Capture the cell that displays the provided text and extract its [X, Y] central coordinate. 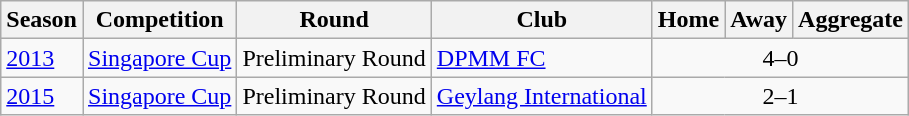
Round [334, 20]
Aggregate [851, 20]
2013 [42, 58]
4–0 [780, 58]
Away [759, 20]
Club [542, 20]
Home [688, 20]
Competition [159, 20]
2015 [42, 96]
Season [42, 20]
DPMM FC [542, 58]
Geylang International [542, 96]
2–1 [780, 96]
